Scan for the cell matching the given text and deliver its [X, Y] coordinate at center. 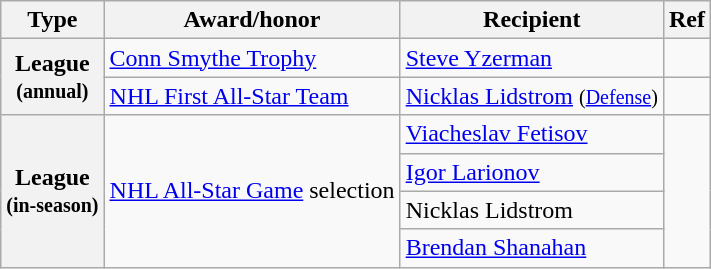
Ref [686, 20]
Brendan Shanahan [532, 248]
Conn Smythe Trophy [252, 58]
Nicklas Lidstrom [532, 210]
Steve Yzerman [532, 58]
NHL All-Star Game selection [252, 191]
Nicklas Lidstrom (Defense) [532, 96]
Viacheslav Fetisov [532, 134]
Award/honor [252, 20]
NHL First All-Star Team [252, 96]
Recipient [532, 20]
League(annual) [52, 77]
Igor Larionov [532, 172]
Type [52, 20]
League(in-season) [52, 191]
